Return [X, Y] of the center of cell containing provided text 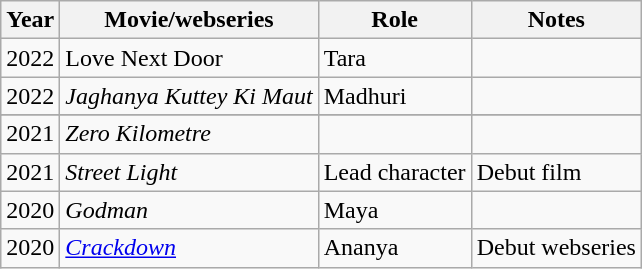
Street Light [189, 172]
Crackdown [189, 248]
Debut film [556, 172]
Year [30, 20]
Zero Kilometre [189, 134]
Godman [189, 210]
Love Next Door [189, 58]
Maya [394, 210]
Tara [394, 58]
Debut webseries [556, 248]
Ananya [394, 248]
Role [394, 20]
Notes [556, 20]
Jaghanya Kuttey Ki Maut [189, 96]
Lead character [394, 172]
Movie/webseries [189, 20]
Madhuri [394, 96]
